Search for the cell housing the specified text and yield its [x, y] center coordinate. 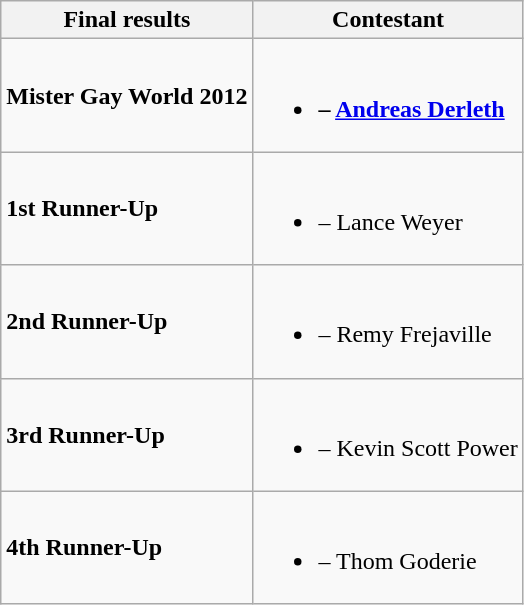
– Lance Weyer [388, 208]
Contestant [388, 20]
2nd Runner-Up [127, 322]
3rd Runner-Up [127, 434]
Mister Gay World 2012 [127, 96]
1st Runner-Up [127, 208]
– Kevin Scott Power [388, 434]
– Thom Goderie [388, 548]
– Andreas Derleth [388, 96]
Final results [127, 20]
– Remy Frejaville [388, 322]
4th Runner-Up [127, 548]
